Locate the cell with the specified text and output its (x, y) center coordinate. 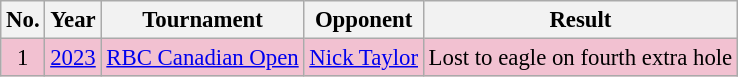
Year (73, 20)
2023 (73, 58)
RBC Canadian Open (202, 58)
Result (580, 20)
Lost to eagle on fourth extra hole (580, 58)
1 (23, 58)
Tournament (202, 20)
Opponent (364, 20)
No. (23, 20)
Nick Taylor (364, 58)
